Capture the cell that displays the provided text and extract its (X, Y) central coordinate. 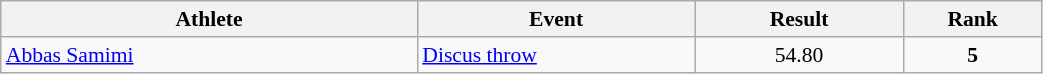
5 (972, 55)
Result (799, 19)
Athlete (210, 19)
Event (556, 19)
Discus throw (556, 55)
54.80 (799, 55)
Abbas Samimi (210, 55)
Rank (972, 19)
